Identify which cell holds the provided text, then report its (X, Y) central coordinate. 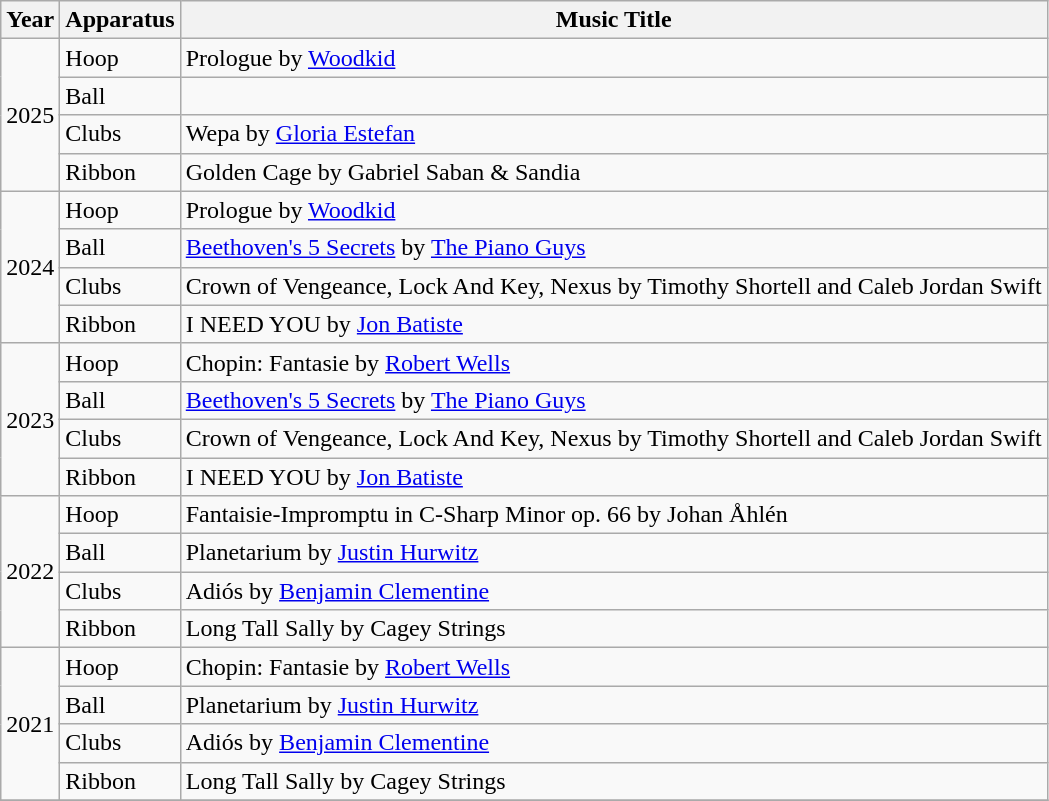
2021 (30, 724)
Fantaisie-Impromptu in C-Sharp Minor op. 66 by Johan Åhlén (614, 515)
Music Title (614, 20)
2023 (30, 419)
2024 (30, 267)
Golden Cage by Gabriel Saban & Sandia (614, 172)
2025 (30, 115)
Year (30, 20)
Wepa by Gloria Estefan (614, 134)
Apparatus (120, 20)
2022 (30, 572)
